Detect which cell encompasses the target text, then output its [x, y] center coordinate. 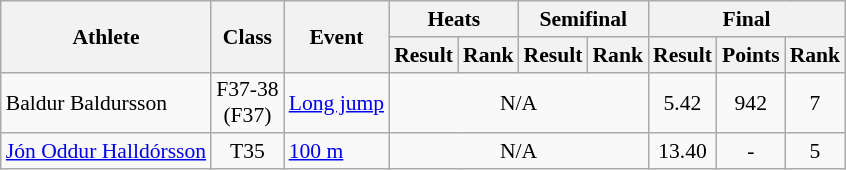
- [751, 152]
T35 [247, 152]
7 [816, 102]
Final [746, 19]
Semifinal [584, 19]
Long jump [336, 102]
Athlete [106, 36]
Class [247, 36]
F37-38(F37) [247, 102]
942 [751, 102]
Heats [454, 19]
Jón Oddur Halldórsson [106, 152]
100 m [336, 152]
5 [816, 152]
13.40 [682, 152]
Event [336, 36]
5.42 [682, 102]
Points [751, 55]
Baldur Baldursson [106, 102]
